Pinpoint the cell where the given text exists, returning its (x, y) midpoint coordinate. 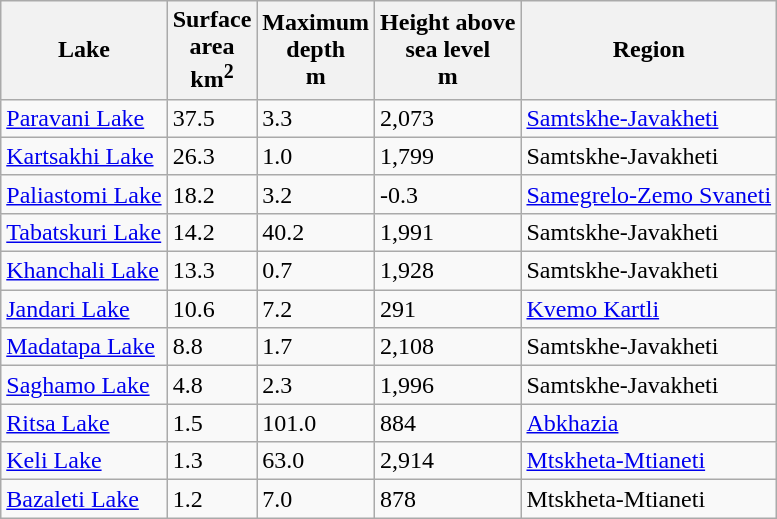
101.0 (316, 423)
-0.3 (448, 194)
Jandari Lake (84, 309)
3.3 (316, 118)
2,914 (448, 461)
Khanchali Lake (84, 271)
8.8 (212, 347)
1,799 (448, 156)
1.3 (212, 461)
7.0 (316, 499)
Height abovesea levelm (448, 50)
0.7 (316, 271)
Maximumdepthm (316, 50)
2.3 (316, 385)
Kvemo Kartli (649, 309)
1.0 (316, 156)
1.2 (212, 499)
2,073 (448, 118)
Tabatskuri Lake (84, 232)
4.8 (212, 385)
Bazaleti Lake (84, 499)
Paliastomi Lake (84, 194)
1.5 (212, 423)
63.0 (316, 461)
Madatapa Lake (84, 347)
Kartsakhi Lake (84, 156)
1,996 (448, 385)
291 (448, 309)
Saghamo Lake (84, 385)
1,928 (448, 271)
Region (649, 50)
14.2 (212, 232)
13.3 (212, 271)
Lake (84, 50)
40.2 (316, 232)
37.5 (212, 118)
26.3 (212, 156)
Abkhazia (649, 423)
3.2 (316, 194)
10.6 (212, 309)
18.2 (212, 194)
Samegrelo-Zemo Svaneti (649, 194)
Surfaceareakm2 (212, 50)
1,991 (448, 232)
7.2 (316, 309)
878 (448, 499)
884 (448, 423)
Paravani Lake (84, 118)
1.7 (316, 347)
Ritsa Lake (84, 423)
2,108 (448, 347)
Keli Lake (84, 461)
